Return the (x, y) coordinate for the center point of the cell that contains the specified text.  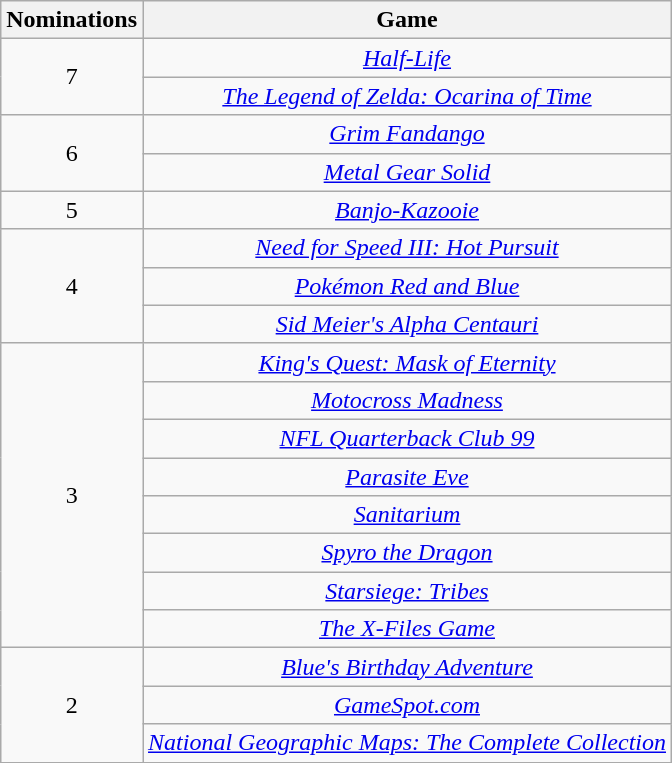
3 (72, 495)
4 (72, 286)
Grim Fandango (406, 134)
2 (72, 705)
National Geographic Maps: The Complete Collection (406, 743)
Starsiege: Tribes (406, 591)
GameSpot.com (406, 705)
Banjo-Kazooie (406, 210)
Motocross Madness (406, 400)
NFL Quarterback Club 99 (406, 438)
5 (72, 210)
Spyro the Dragon (406, 553)
King's Quest: Mask of Eternity (406, 362)
Half-Life (406, 58)
The X-Files Game (406, 629)
Need for Speed III: Hot Pursuit (406, 248)
Blue's Birthday Adventure (406, 667)
Game (406, 20)
Pokémon Red and Blue (406, 286)
Parasite Eve (406, 477)
Sid Meier's Alpha Centauri (406, 324)
Metal Gear Solid (406, 172)
7 (72, 77)
The Legend of Zelda: Ocarina of Time (406, 96)
6 (72, 153)
Sanitarium (406, 515)
Nominations (72, 20)
